Search for the cell housing the specified text and yield its (X, Y) center coordinate. 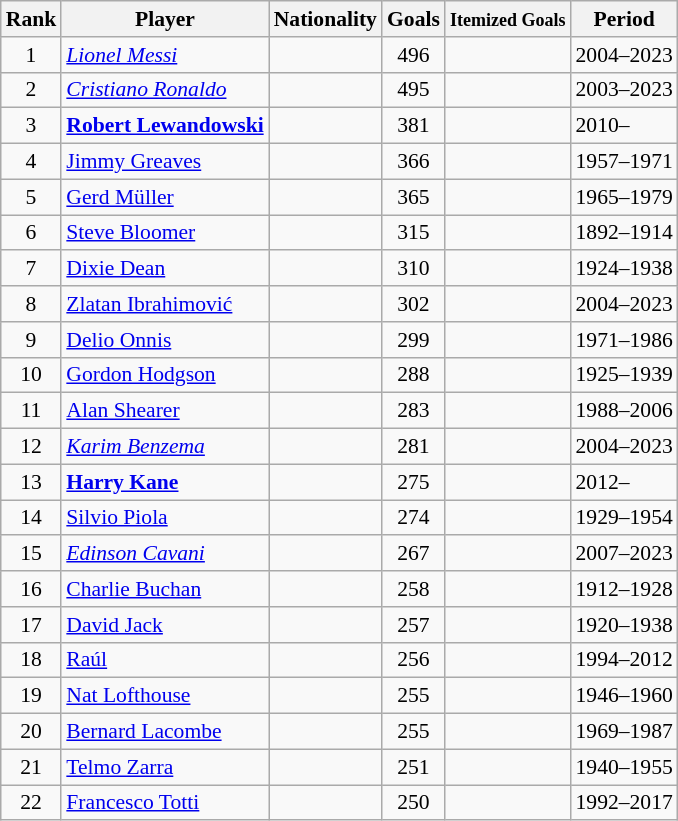
283 (414, 411)
Charlie Buchan (164, 589)
366 (414, 162)
13 (32, 482)
7 (32, 269)
2 (32, 90)
8 (32, 304)
10 (32, 375)
1988–2006 (624, 411)
18 (32, 660)
Bernard Lacombe (164, 732)
1920–1938 (624, 625)
Raúl (164, 660)
15 (32, 554)
4 (32, 162)
Itemized Goals (508, 19)
381 (414, 126)
17 (32, 625)
495 (414, 90)
Dixie Dean (164, 269)
1892–1914 (624, 233)
David Jack (164, 625)
Goals (414, 19)
257 (414, 625)
2010– (624, 126)
16 (32, 589)
496 (414, 55)
299 (414, 340)
22 (32, 803)
1925–1939 (624, 375)
288 (414, 375)
Steve Bloomer (164, 233)
Silvio Piola (164, 518)
365 (414, 197)
Alan Shearer (164, 411)
Robert Lewandowski (164, 126)
1940–1955 (624, 767)
281 (414, 447)
Nat Lofthouse (164, 696)
12 (32, 447)
Cristiano Ronaldo (164, 90)
251 (414, 767)
3 (32, 126)
1912–1928 (624, 589)
1971–1986 (624, 340)
1969–1987 (624, 732)
6 (32, 233)
310 (414, 269)
267 (414, 554)
1994–2012 (624, 660)
Zlatan Ibrahimović (164, 304)
1 (32, 55)
19 (32, 696)
1965–1979 (624, 197)
11 (32, 411)
1929–1954 (624, 518)
302 (414, 304)
Telmo Zarra (164, 767)
315 (414, 233)
14 (32, 518)
Gerd Müller (164, 197)
275 (414, 482)
256 (414, 660)
258 (414, 589)
2003–2023 (624, 90)
274 (414, 518)
1924–1938 (624, 269)
21 (32, 767)
2012– (624, 482)
Karim Benzema (164, 447)
Nationality (326, 19)
1957–1971 (624, 162)
Lionel Messi (164, 55)
2007–2023 (624, 554)
Player (164, 19)
9 (32, 340)
250 (414, 803)
Edinson Cavani (164, 554)
Francesco Totti (164, 803)
1992–2017 (624, 803)
Gordon Hodgson (164, 375)
Jimmy Greaves (164, 162)
Harry Kane (164, 482)
Rank (32, 19)
5 (32, 197)
20 (32, 732)
1946–1960 (624, 696)
Delio Onnis (164, 340)
Period (624, 19)
